Locate the cell with the specified text and output its (x, y) center coordinate. 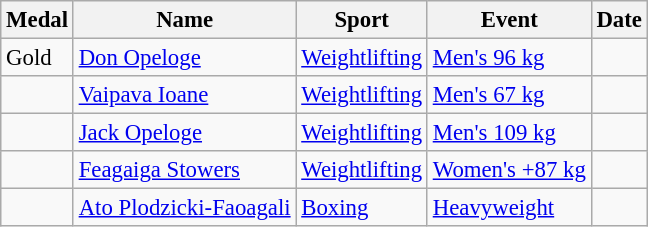
Don Opeloge (184, 58)
Sport (362, 20)
Date (619, 20)
Ato Plodzicki-Faoagali (184, 208)
Medal (38, 20)
Men's 96 kg (509, 58)
Heavyweight (509, 208)
Men's 67 kg (509, 95)
Women's +87 kg (509, 170)
Feagaiga Stowers (184, 170)
Event (509, 20)
Vaipava Ioane (184, 95)
Jack Opeloge (184, 133)
Boxing (362, 208)
Men's 109 kg (509, 133)
Gold (38, 58)
Name (184, 20)
